Output the [x, y] coordinate of the center of the cell containing the given text.  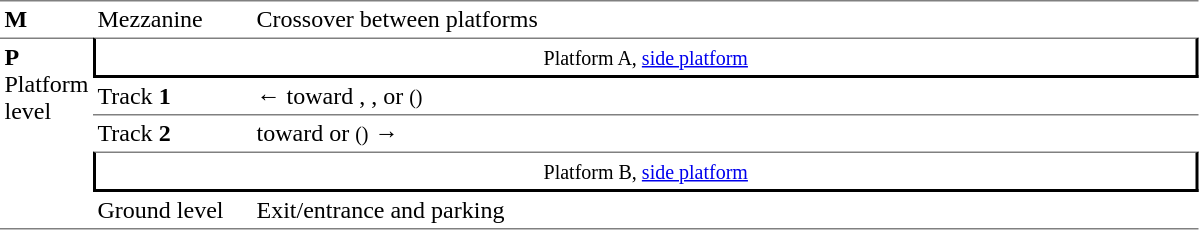
Ground level [172, 211]
M [46, 19]
Exit/entrance and parking [725, 211]
Track 2 [172, 134]
Platform A, side platform [646, 58]
Platform B, side platform [646, 172]
← toward , , or () [725, 97]
toward or () → [725, 134]
Track 1 [172, 97]
Crossover between platforms [725, 19]
PPlatform level [46, 134]
Mezzanine [172, 19]
